Identify which cell holds the provided text, then report its [x, y] central coordinate. 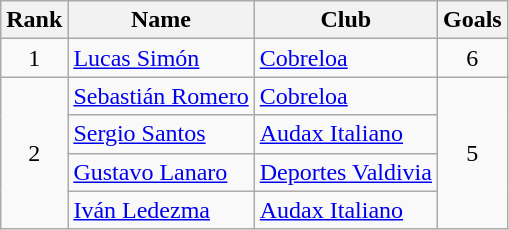
Rank [34, 20]
1 [34, 58]
Goals [472, 20]
5 [472, 153]
6 [472, 58]
Club [346, 20]
Iván Ledezma [161, 210]
Sebastián Romero [161, 96]
Sergio Santos [161, 134]
Deportes Valdivia [346, 172]
Gustavo Lanaro [161, 172]
Lucas Simón [161, 58]
Name [161, 20]
2 [34, 153]
